Provide the (X, Y) coordinate of the cell's center where the given text is located.  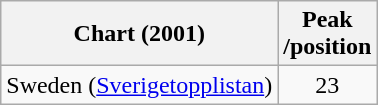
Peak/position (328, 34)
Chart (2001) (140, 34)
Sweden (Sverigetopplistan) (140, 85)
23 (328, 85)
